Output the (x, y) coordinate of the center of the cell containing the given text.  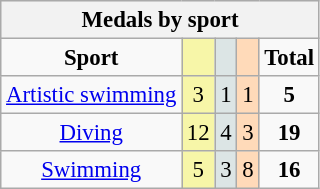
16 (289, 170)
Sport (92, 58)
12 (198, 133)
8 (248, 170)
Artistic swimming (92, 95)
Swimming (92, 170)
Diving (92, 133)
4 (226, 133)
19 (289, 133)
Medals by sport (160, 20)
Total (289, 58)
